From the cell containing the given text, extract its center point as (X, Y) coordinate. 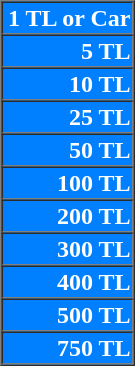
400 TL (68, 282)
200 TL (68, 216)
750 TL (68, 348)
300 TL (68, 248)
50 TL (68, 150)
100 TL (68, 182)
1 TL or Car (68, 18)
25 TL (68, 116)
500 TL (68, 314)
5 TL (68, 50)
10 TL (68, 84)
